Capture the cell that displays the provided text and extract its (x, y) central coordinate. 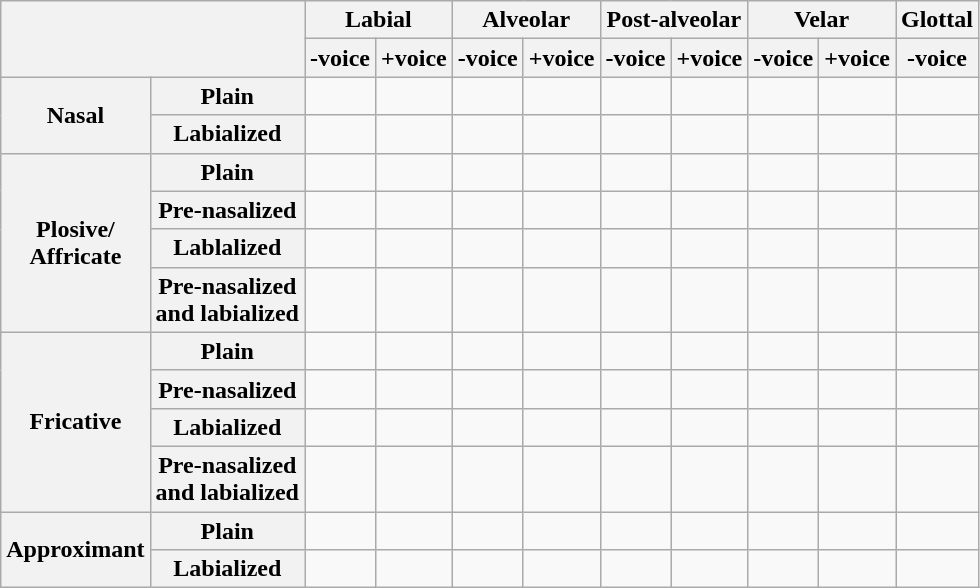
Post-alveolar (674, 20)
Velar (822, 20)
Fricative (76, 422)
Approximant (76, 550)
Plosive/Affricate (76, 242)
Nasal (76, 115)
Alveolar (526, 20)
Lablalized (227, 248)
Labial (378, 20)
Glottal (938, 20)
